Identify which cell holds the provided text, then report its [x, y] central coordinate. 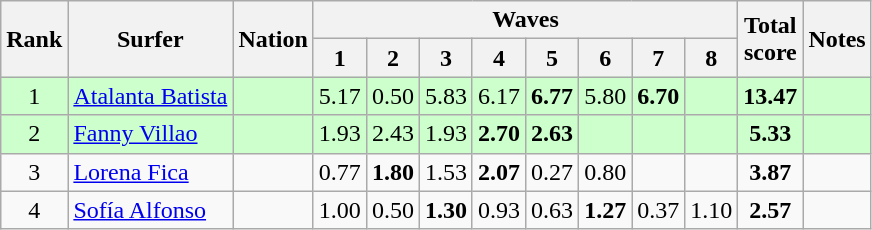
0.63 [552, 210]
5.33 [770, 134]
2.07 [498, 172]
1.00 [340, 210]
13.47 [770, 96]
Atalanta Batista [150, 96]
Rank [34, 39]
5.80 [606, 96]
1.27 [606, 210]
0.80 [606, 172]
2.63 [552, 134]
1.30 [446, 210]
Totalscore [770, 39]
0.37 [658, 210]
8 [712, 58]
5 [552, 58]
Notes [837, 39]
1.80 [392, 172]
1.10 [712, 210]
6.77 [552, 96]
3.87 [770, 172]
Waves [525, 20]
6.17 [498, 96]
0.77 [340, 172]
5.83 [446, 96]
5.17 [340, 96]
Lorena Fica [150, 172]
2.70 [498, 134]
7 [658, 58]
2.43 [392, 134]
2.57 [770, 210]
0.93 [498, 210]
Fanny Villao [150, 134]
0.27 [552, 172]
6.70 [658, 96]
1.53 [446, 172]
Sofía Alfonso [150, 210]
6 [606, 58]
Surfer [150, 39]
Nation [273, 39]
